Determine the (X, Y) coordinate at the center of the cell enclosing the given text.  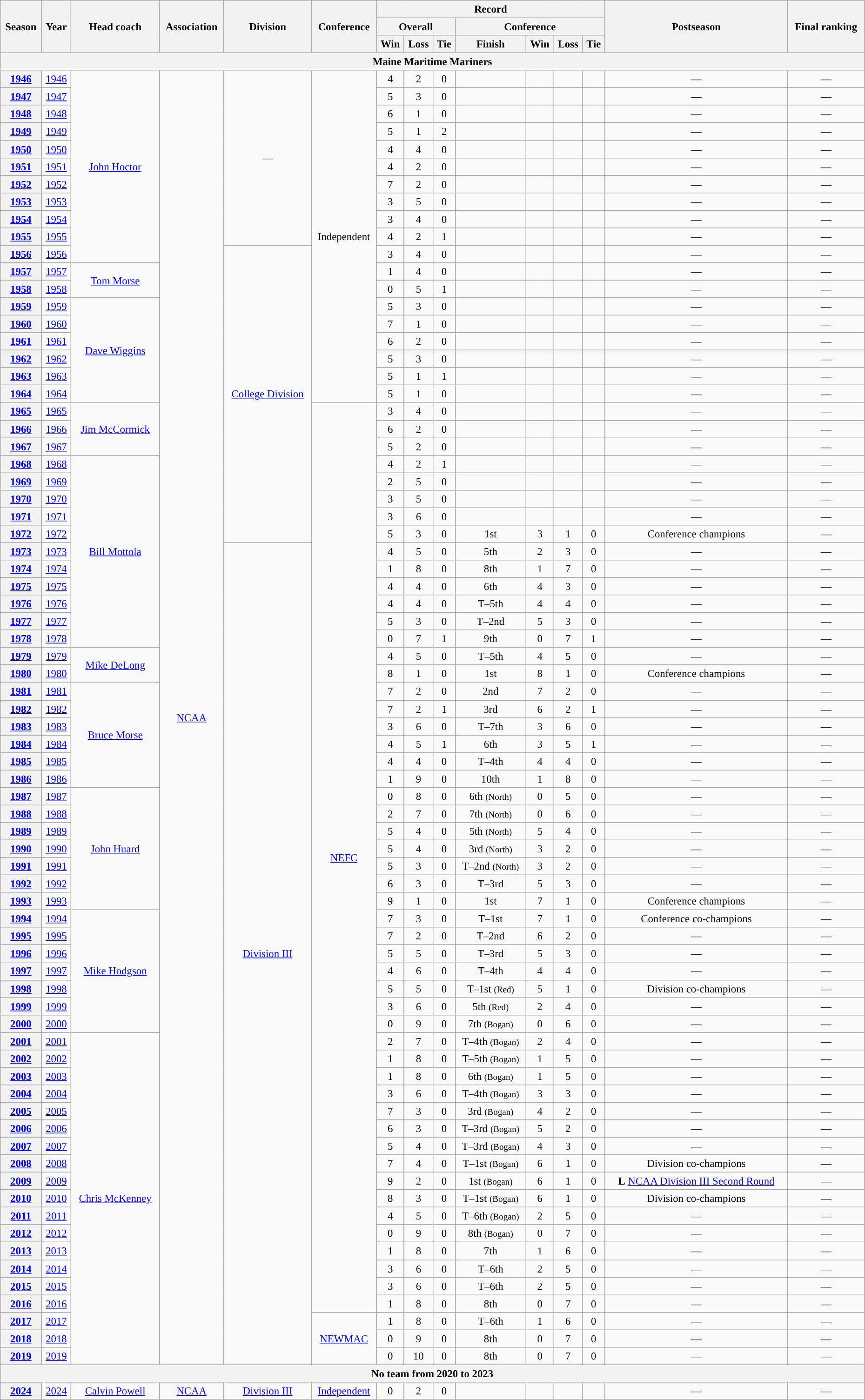
Chris McKenney (115, 1199)
Mike Hodgson (115, 971)
3rd (North) (490, 849)
6th (North) (490, 797)
T–2nd (North) (490, 866)
Overall (416, 27)
Division (268, 27)
7th (North) (490, 814)
Record (490, 9)
Conference co-champions (697, 919)
T–6th (Bogan) (490, 1216)
NEWMAC (344, 1338)
8th (Bogan) (490, 1233)
5th (490, 551)
Postseason (697, 27)
1st (Bogan) (490, 1181)
Calvin Powell (115, 1391)
3rd (490, 709)
Head coach (115, 27)
John Huard (115, 849)
Year (56, 27)
Season (21, 27)
T–1st (Red) (490, 989)
9th (490, 639)
5th (North) (490, 831)
T–7th (490, 726)
Finish (490, 44)
Dave Wiggins (115, 350)
5th (Red) (490, 1006)
10th (490, 779)
Tom Morse (115, 280)
T–5th (Bogan) (490, 1059)
L NCAA Division III Second Round (697, 1181)
College Division (268, 394)
2nd (490, 691)
Jim McCormick (115, 429)
No team from 2020 to 2023 (433, 1373)
Bruce Morse (115, 735)
Final ranking (826, 27)
Mike DeLong (115, 665)
6th (Bogan) (490, 1076)
John Hoctor (115, 167)
10 (418, 1356)
Maine Maritime Mariners (433, 62)
3rd (Bogan) (490, 1111)
Association (192, 27)
T–1st (490, 919)
7th (490, 1251)
NEFC (344, 858)
Bill Mottola (115, 551)
7th (Bogan) (490, 1024)
